Extract the (x, y) coordinate from the center of the cell holding the provided text.  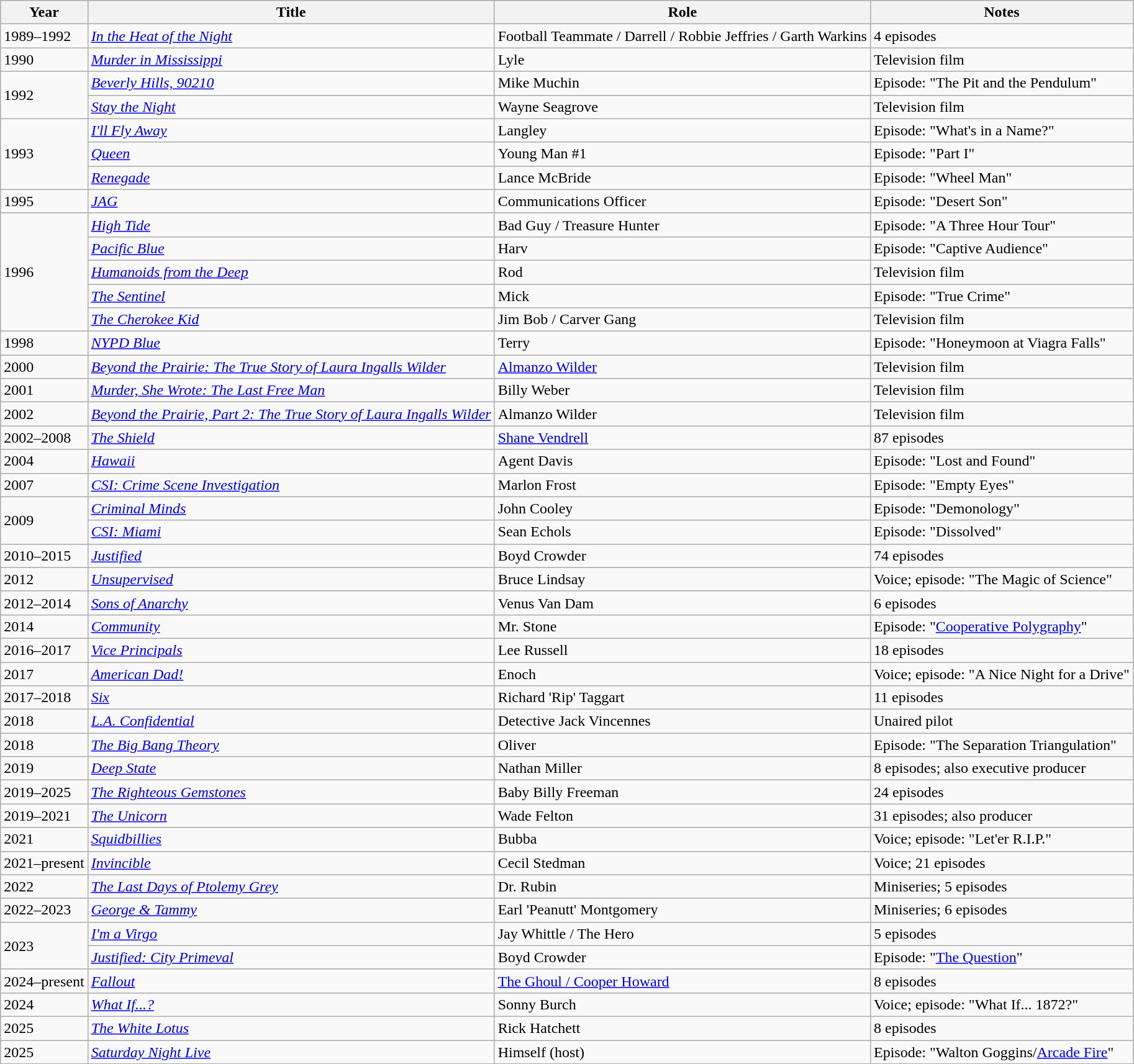
CSI: Crime Scene Investigation (291, 485)
Beyond the Prairie: The True Story of Laura Ingalls Wilder (291, 367)
Episode: "Lost and Found" (1001, 461)
74 episodes (1001, 556)
Langley (682, 130)
Mike Muchin (682, 83)
Unaired pilot (1001, 721)
1993 (44, 154)
2022–2023 (44, 910)
Cecil Stedman (682, 863)
The Last Days of Ptolemy Grey (291, 886)
Vice Principals (291, 650)
1996 (44, 272)
Enoch (682, 674)
4 episodes (1001, 36)
Nathan Miller (682, 769)
Episode: "Empty Eyes" (1001, 485)
John Cooley (682, 508)
87 episodes (1001, 438)
31 episodes; also producer (1001, 816)
Episode: "Desert Son" (1001, 201)
Oliver (682, 745)
Episode: "The Separation Triangulation" (1001, 745)
What If...? (291, 1004)
18 episodes (1001, 650)
Stay the Night (291, 107)
Mick (682, 296)
Lyle (682, 60)
Fallout (291, 981)
Terry (682, 343)
2014 (44, 626)
5 episodes (1001, 934)
Episode: "What's in a Name?" (1001, 130)
2024 (44, 1004)
Hawaii (291, 461)
1998 (44, 343)
NYPD Blue (291, 343)
Episode: "Dissolved" (1001, 532)
Deep State (291, 769)
Bubba (682, 839)
Saturday Night Live (291, 1052)
2021–present (44, 863)
Queen (291, 154)
Invincible (291, 863)
Six (291, 698)
Voice; episode: "What If... 1872?" (1001, 1004)
Year (44, 12)
Role (682, 12)
Voice; episode: "Let'er R.I.P." (1001, 839)
2019 (44, 769)
In the Heat of the Night (291, 36)
The Ghoul / Cooper Howard (682, 981)
The Big Bang Theory (291, 745)
Murder in Mississippi (291, 60)
2010–2015 (44, 556)
Lee Russell (682, 650)
Episode: "Wheel Man" (1001, 178)
Unsupervised (291, 579)
The Shield (291, 438)
Criminal Minds (291, 508)
American Dad! (291, 674)
Beverly Hills, 90210 (291, 83)
Lance McBride (682, 178)
Billy Weber (682, 390)
I'll Fly Away (291, 130)
L.A. Confidential (291, 721)
Episode: "Honeymoon at Viagra Falls" (1001, 343)
Miniseries; 6 episodes (1001, 910)
24 episodes (1001, 792)
Rod (682, 272)
2016–2017 (44, 650)
The Sentinel (291, 296)
Episode: "Demonology" (1001, 508)
Episode: "Part I" (1001, 154)
2004 (44, 461)
Pacific Blue (291, 248)
George & Tammy (291, 910)
2002–2008 (44, 438)
2001 (44, 390)
2007 (44, 485)
Wayne Seagrove (682, 107)
2017 (44, 674)
Mr. Stone (682, 626)
2021 (44, 839)
2012 (44, 579)
Rick Hatchett (682, 1028)
Justified: City Primeval (291, 957)
Football Teammate / Darrell / Robbie Jeffries / Garth Warkins (682, 36)
Episode: "Cooperative Polygraphy" (1001, 626)
Detective Jack Vincennes (682, 721)
Sons of Anarchy (291, 603)
The Righteous Gemstones (291, 792)
Voice; episode: "The Magic of Science" (1001, 579)
Agent Davis (682, 461)
Venus Van Dam (682, 603)
The Unicorn (291, 816)
2017–2018 (44, 698)
Episode: "Walton Goggins/Arcade Fire" (1001, 1052)
6 episodes (1001, 603)
Community (291, 626)
Jay Whittle / The Hero (682, 934)
Wade Felton (682, 816)
The Cherokee Kid (291, 320)
2024–present (44, 981)
Murder, She Wrote: The Last Free Man (291, 390)
Voice; episode: "A Nice Night for a Drive" (1001, 674)
2023 (44, 945)
1992 (44, 95)
Bad Guy / Treasure Hunter (682, 225)
Voice; 21 episodes (1001, 863)
Episode: "True Crime" (1001, 296)
CSI: Miami (291, 532)
Title (291, 12)
Miniseries; 5 episodes (1001, 886)
Baby Billy Freeman (682, 792)
2022 (44, 886)
Marlon Frost (682, 485)
Episode: "A Three Hour Tour" (1001, 225)
Humanoids from the Deep (291, 272)
2019–2025 (44, 792)
Episode: "Captive Audience" (1001, 248)
Jim Bob / Carver Gang (682, 320)
High Tide (291, 225)
1990 (44, 60)
2000 (44, 367)
1989–1992 (44, 36)
Himself (host) (682, 1052)
JAG (291, 201)
11 episodes (1001, 698)
Dr. Rubin (682, 886)
8 episodes; also executive producer (1001, 769)
Squidbillies (291, 839)
2012–2014 (44, 603)
Sonny Burch (682, 1004)
1995 (44, 201)
I'm a Virgo (291, 934)
Richard 'Rip' Taggart (682, 698)
Sean Echols (682, 532)
The White Lotus (291, 1028)
2019–2021 (44, 816)
Communications Officer (682, 201)
Renegade (291, 178)
Beyond the Prairie, Part 2: The True Story of Laura Ingalls Wilder (291, 414)
Harv (682, 248)
Bruce Lindsay (682, 579)
Justified (291, 556)
2002 (44, 414)
Episode: "The Pit and the Pendulum" (1001, 83)
Notes (1001, 12)
Shane Vendrell (682, 438)
Earl 'Peanutt' Montgomery (682, 910)
Young Man #1 (682, 154)
2009 (44, 520)
Episode: "The Question" (1001, 957)
